Pinpoint the cell where the given text exists, returning its [x, y] midpoint coordinate. 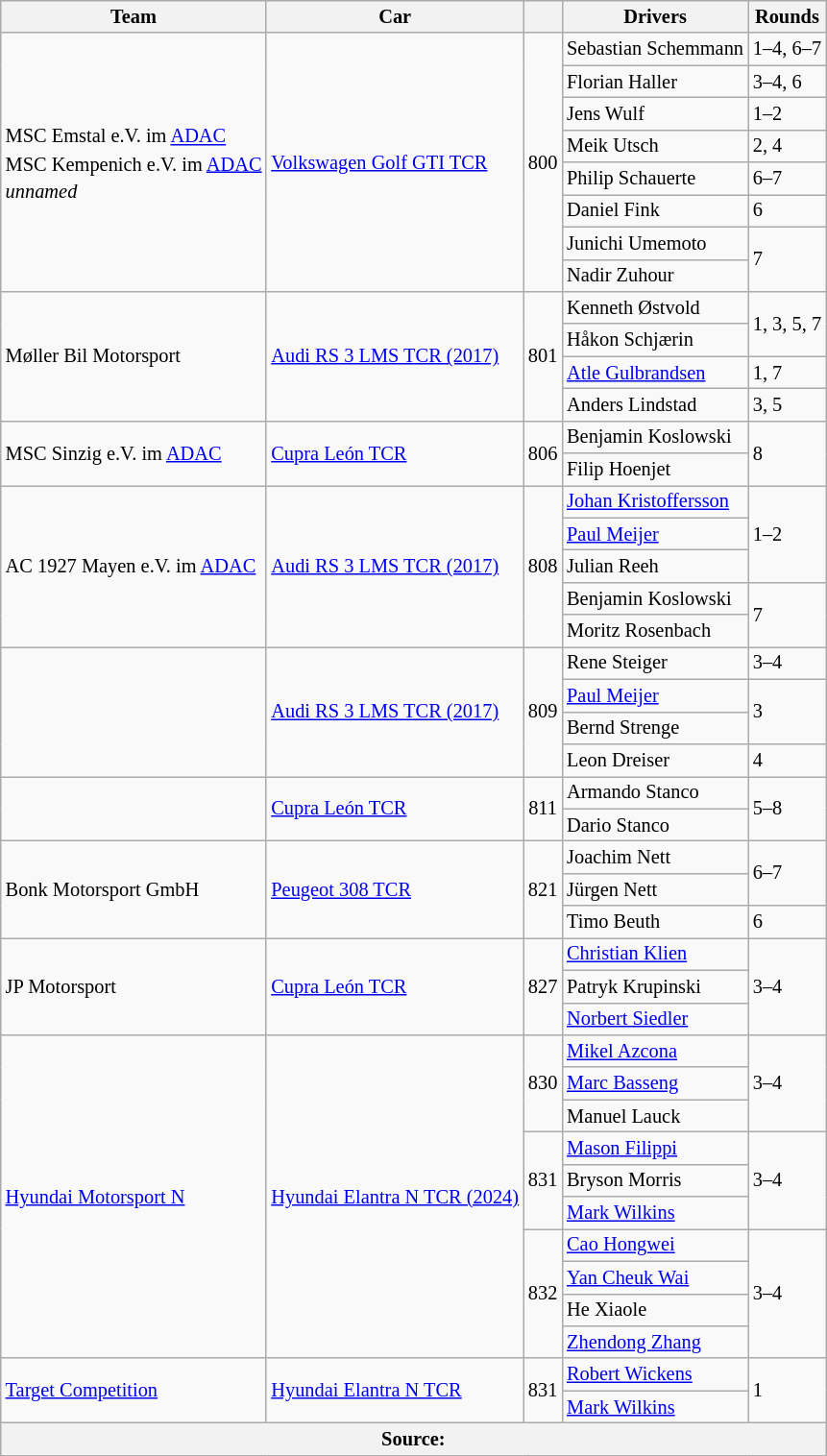
8 [788, 453]
Leon Dreiser [655, 760]
Junichi Umemoto [655, 243]
Yan Cheuk Wai [655, 1277]
3 [788, 711]
832 [543, 1293]
Jens Wulf [655, 113]
Zhendong Zhang [655, 1342]
Moritz Rosenbach [655, 631]
Hyundai Elantra N TCR (2024) [395, 1197]
801 [543, 355]
Bonk Motorsport GmbH [134, 889]
JP Motorsport [134, 985]
Norbert Siedler [655, 1019]
Johan Kristoffersson [655, 501]
Target Competition [134, 1391]
Meik Utsch [655, 146]
1–4, 6–7 [788, 49]
Marc Basseng [655, 1083]
806 [543, 453]
Nadir Zuhour [655, 276]
Cao Hongwei [655, 1245]
Volkswagen Golf GTI TCR [395, 161]
Car [395, 16]
Bernd Strenge [655, 728]
Mason Filippi [655, 1148]
3–4, 6 [788, 82]
Filip Hoenjet [655, 470]
Manuel Lauck [655, 1116]
Daniel Fink [655, 210]
He Xiaole [655, 1310]
MSC Emstal e.V. im ADAC MSC Kempenich e.V. im ADAC unnamed [134, 161]
Joachim Nett [655, 857]
821 [543, 889]
830 [543, 1083]
Bryson Morris [655, 1180]
Peugeot 308 TCR [395, 889]
Jürgen Nett [655, 889]
Sebastian Schemmann [655, 49]
Anders Lindstad [655, 404]
Robert Wickens [655, 1374]
Hyundai Motorsport N [134, 1197]
800 [543, 161]
Hyundai Elantra N TCR [395, 1391]
Dario Stanco [655, 825]
1 [788, 1391]
Håkon Schjærin [655, 340]
811 [543, 809]
827 [543, 985]
Team [134, 16]
5–8 [788, 809]
Philip Schauerte [655, 179]
Møller Bil Motorsport [134, 355]
Mikel Azcona [655, 1051]
Julian Reeh [655, 566]
1, 3, 5, 7 [788, 323]
Patryk Krupinski [655, 986]
AC 1927 Mayen e.V. im ADAC [134, 566]
MSC Sinzig e.V. im ADAC [134, 453]
1, 7 [788, 373]
Florian Haller [655, 82]
Atle Gulbrandsen [655, 373]
Source: [413, 1439]
Armando Stanco [655, 792]
Rounds [788, 16]
809 [543, 711]
3, 5 [788, 404]
Drivers [655, 16]
Timo Beuth [655, 922]
4 [788, 760]
2, 4 [788, 146]
808 [543, 566]
Rene Steiger [655, 663]
Kenneth Østvold [655, 307]
Christian Klien [655, 954]
